Locate the cell with the specified text and output its (x, y) center coordinate. 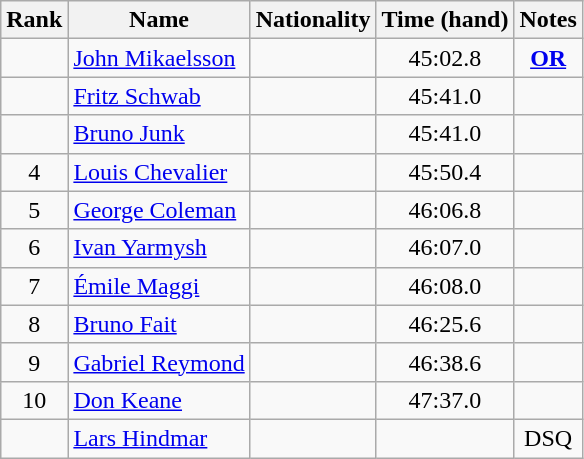
John Mikaelsson (159, 58)
45:02.8 (445, 58)
46:25.6 (445, 324)
8 (34, 324)
Gabriel Reymond (159, 362)
Lars Hindmar (159, 438)
46:08.0 (445, 286)
OR (548, 58)
DSQ (548, 438)
Fritz Schwab (159, 96)
5 (34, 210)
9 (34, 362)
10 (34, 400)
Rank (34, 20)
46:06.8 (445, 210)
Émile Maggi (159, 286)
Name (159, 20)
Don Keane (159, 400)
7 (34, 286)
Notes (548, 20)
6 (34, 248)
Bruno Junk (159, 134)
46:38.6 (445, 362)
George Coleman (159, 210)
Ivan Yarmysh (159, 248)
Time (hand) (445, 20)
46:07.0 (445, 248)
47:37.0 (445, 400)
45:50.4 (445, 172)
4 (34, 172)
Bruno Fait (159, 324)
Louis Chevalier (159, 172)
Nationality (313, 20)
